Determine the [X, Y] coordinate at the center of the cell enclosing the given text.  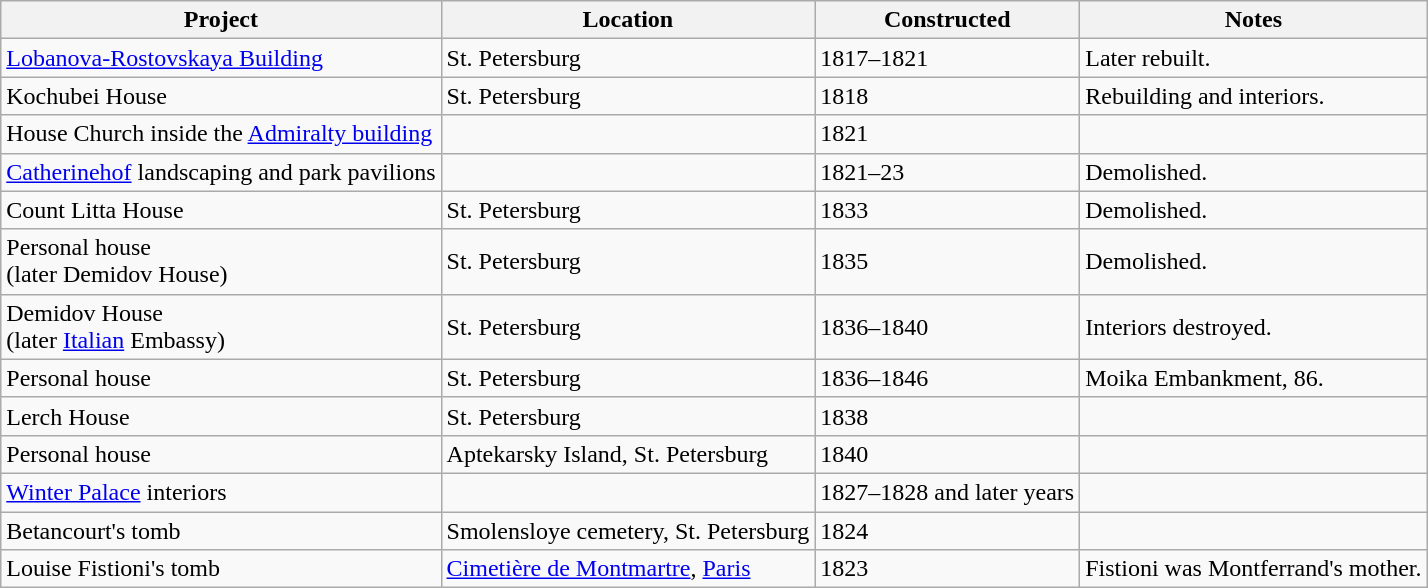
1818 [948, 96]
1838 [948, 416]
1823 [948, 569]
1821 [948, 134]
Demidov House(later Italian Embassy) [221, 326]
Location [628, 20]
1836–1840 [948, 326]
1817–1821 [948, 58]
1835 [948, 262]
Rebuilding and interiors. [1254, 96]
Notes [1254, 20]
Interiors destroyed. [1254, 326]
Moika Embankment, 86. [1254, 378]
1821–23 [948, 172]
1833 [948, 210]
House Church inside the Admiralty building [221, 134]
Kochubei House [221, 96]
Cimetière de Montmartre, Paris [628, 569]
Personal house (later Demidov House) [221, 262]
Betancourt's tomb [221, 531]
1836–1846 [948, 378]
Louise Fistioni's tomb [221, 569]
Aptekarsky Island, St. Petersburg [628, 454]
Catherinehof landscaping and park pavilions [221, 172]
1827–1828 and later years [948, 492]
Later rebuilt. [1254, 58]
1840 [948, 454]
Fistioni was Montferrand's mother. [1254, 569]
Count Litta House [221, 210]
Constructed [948, 20]
Smolensloye cemetery, St. Petersburg [628, 531]
Winter Palace interiors [221, 492]
Lerch House [221, 416]
Lobanova-Rostovskaya Building [221, 58]
1824 [948, 531]
Project [221, 20]
